Pinpoint the cell where the given text exists, returning its (x, y) midpoint coordinate. 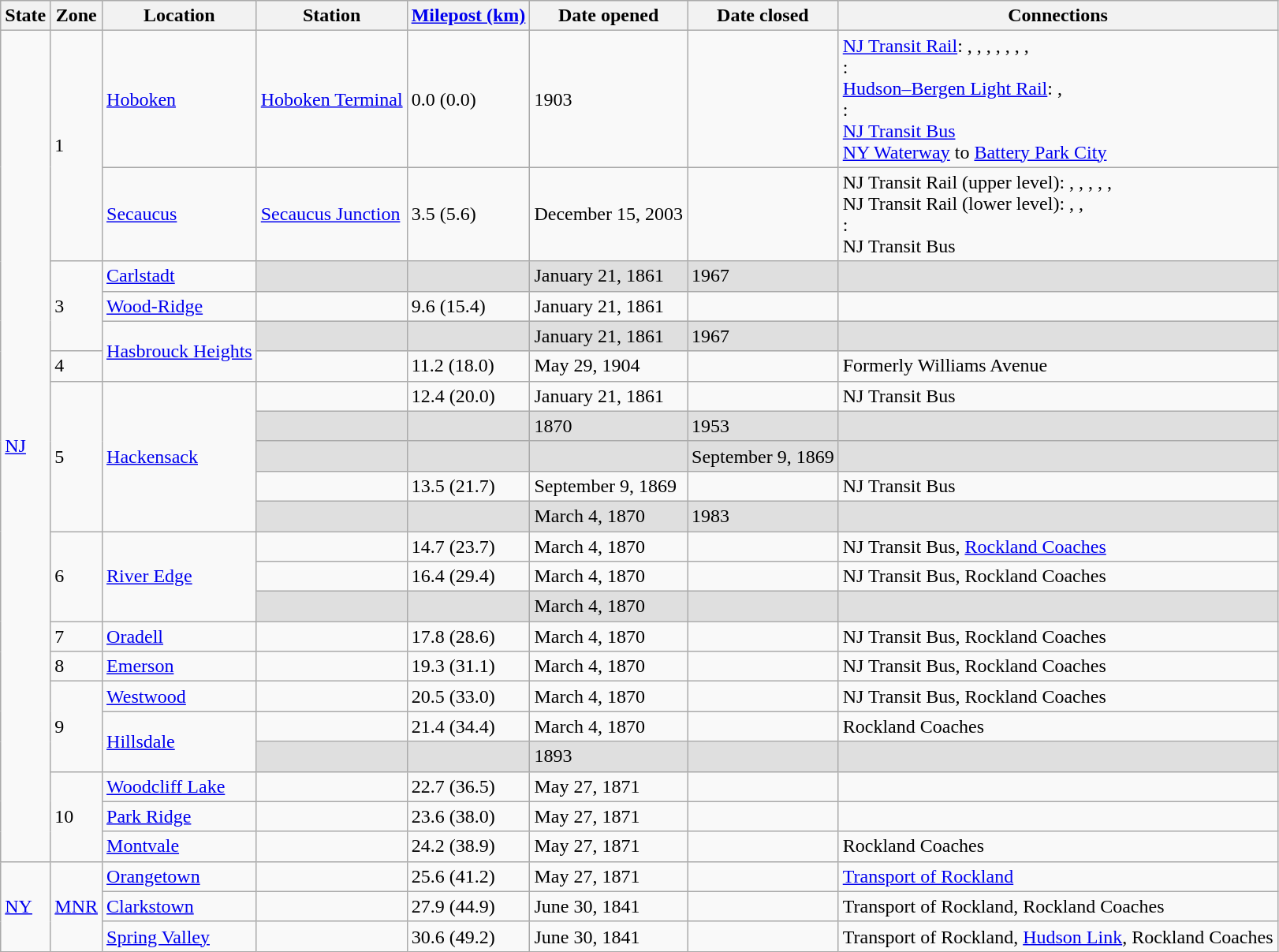
Hackensack (180, 456)
10 (76, 816)
Transport of Rockland, Hudson Link, Rockland Coaches (1058, 936)
Transport of Rockland, Rockland Coaches (1058, 906)
Transport of Rockland (1058, 876)
Hillsdale (180, 741)
0.0 (0.0) (468, 99)
December 15, 2003 (609, 215)
1893 (609, 756)
9.6 (15.4) (468, 306)
Secaucus (180, 215)
Secaucus Junction (331, 215)
14.7 (23.7) (468, 547)
5 (76, 456)
Station (331, 16)
22.7 (36.5) (468, 786)
MNR (76, 906)
Westwood (180, 696)
NJ Transit Rail: , , , , , , , : Hudson–Bergen Light Rail: , : NJ Transit Bus NY Waterway to Battery Park City (1058, 99)
1953 (763, 426)
3.5 (5.6) (468, 215)
30.6 (49.2) (468, 936)
9 (76, 726)
23.6 (38.0) (468, 816)
NY (25, 906)
1 (76, 146)
Montvale (180, 846)
NJ (25, 446)
Hoboken Terminal (331, 99)
NJ Transit Rail (upper level): , , , , , NJ Transit Rail (lower level): , , : NJ Transit Bus (1058, 215)
May 29, 1904 (609, 366)
Spring Valley (180, 936)
1870 (609, 426)
Milepost (km) (468, 16)
Hasbrouck Heights (180, 351)
River Edge (180, 577)
Carlstadt (180, 276)
Emerson (180, 666)
7 (76, 637)
16.4 (29.4) (468, 577)
Location (180, 16)
24.2 (38.9) (468, 846)
Wood-Ridge (180, 306)
Formerly Williams Avenue (1058, 366)
3 (76, 306)
25.6 (41.2) (468, 876)
11.2 (18.0) (468, 366)
20.5 (33.0) (468, 696)
Orangetown (180, 876)
12.4 (20.0) (468, 396)
8 (76, 666)
Clarkstown (180, 906)
Date opened (609, 16)
Date closed (763, 16)
Zone (76, 16)
27.9 (44.9) (468, 906)
State (25, 16)
Connections (1058, 16)
19.3 (31.1) (468, 666)
Hoboken (180, 99)
1983 (763, 516)
13.5 (21.7) (468, 486)
1903 (609, 99)
17.8 (28.6) (468, 637)
6 (76, 577)
Park Ridge (180, 816)
4 (76, 366)
Oradell (180, 637)
21.4 (34.4) (468, 726)
Woodcliff Lake (180, 786)
